Output the [X, Y] coordinate of the center of the cell containing the given text.  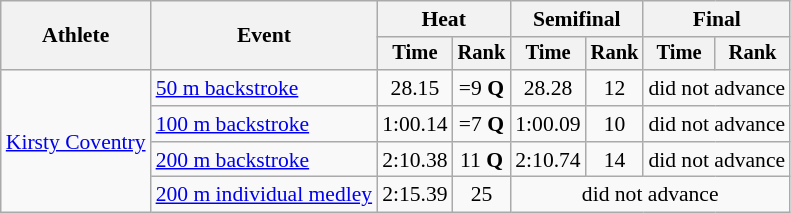
Athlete [76, 36]
25 [482, 195]
Kirsty Coventry [76, 141]
50 m backstroke [264, 88]
2:10.74 [548, 160]
Semifinal [576, 19]
Final [716, 19]
=7 Q [482, 124]
2:10.38 [414, 160]
=9 Q [482, 88]
Event [264, 36]
1:00.09 [548, 124]
1:00.14 [414, 124]
200 m individual medley [264, 195]
2:15.39 [414, 195]
28.15 [414, 88]
200 m backstroke [264, 160]
11 Q [482, 160]
Heat [444, 19]
12 [615, 88]
28.28 [548, 88]
100 m backstroke [264, 124]
10 [615, 124]
14 [615, 160]
